Provide the (x, y) coordinate of the cell's center where the given text is located.  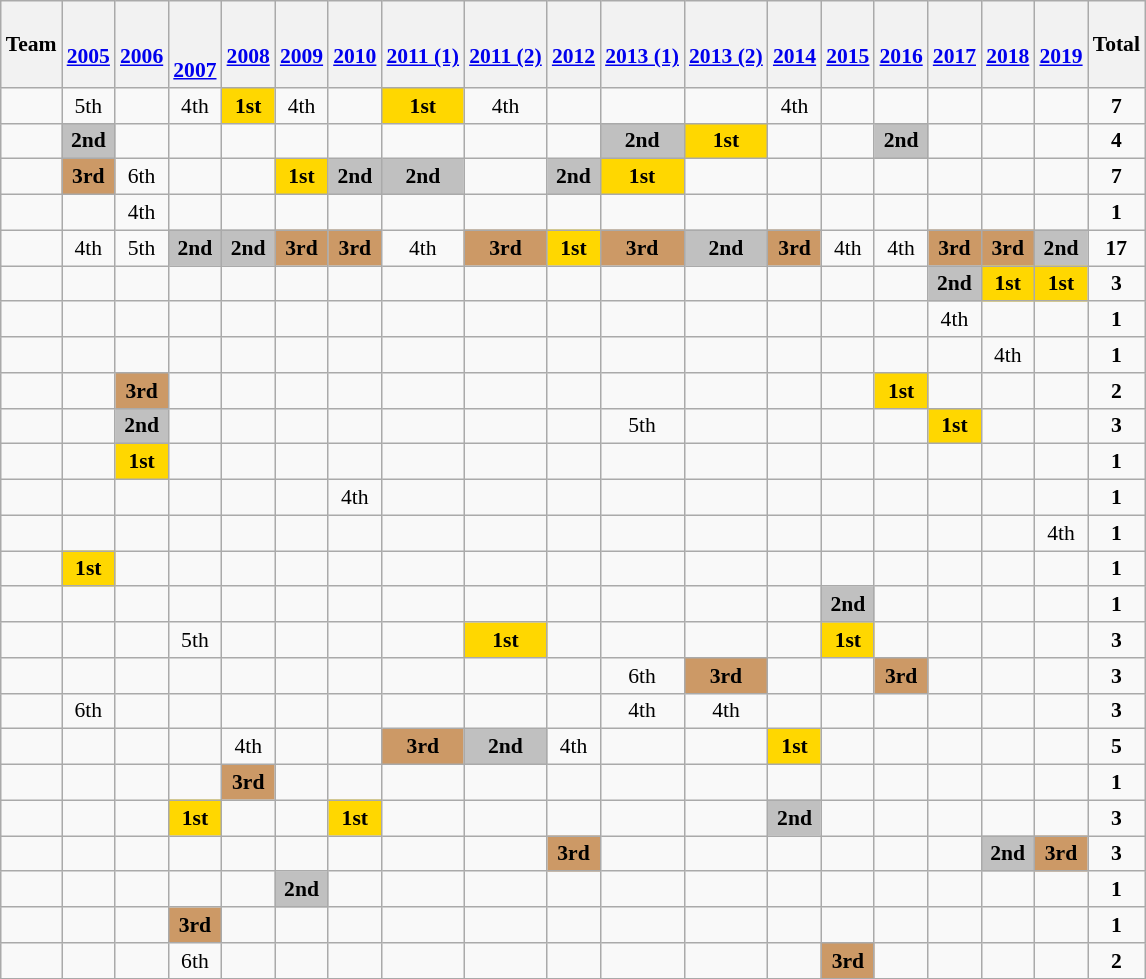
4 (1116, 141)
2015 (848, 44)
2010 (354, 44)
2008 (248, 44)
2018 (1008, 44)
Team (32, 44)
2016 (900, 44)
2012 (574, 44)
Total (1116, 44)
2014 (794, 44)
2017 (954, 44)
2009 (302, 44)
2005 (88, 44)
2013 (2) (726, 44)
2019 (1060, 44)
2007 (194, 44)
5 (1116, 747)
17 (1116, 248)
2011 (1) (422, 44)
2006 (142, 44)
2011 (2) (506, 44)
2013 (1) (642, 44)
